Return the (x, y) coordinate for the center point of the cell that contains the specified text.  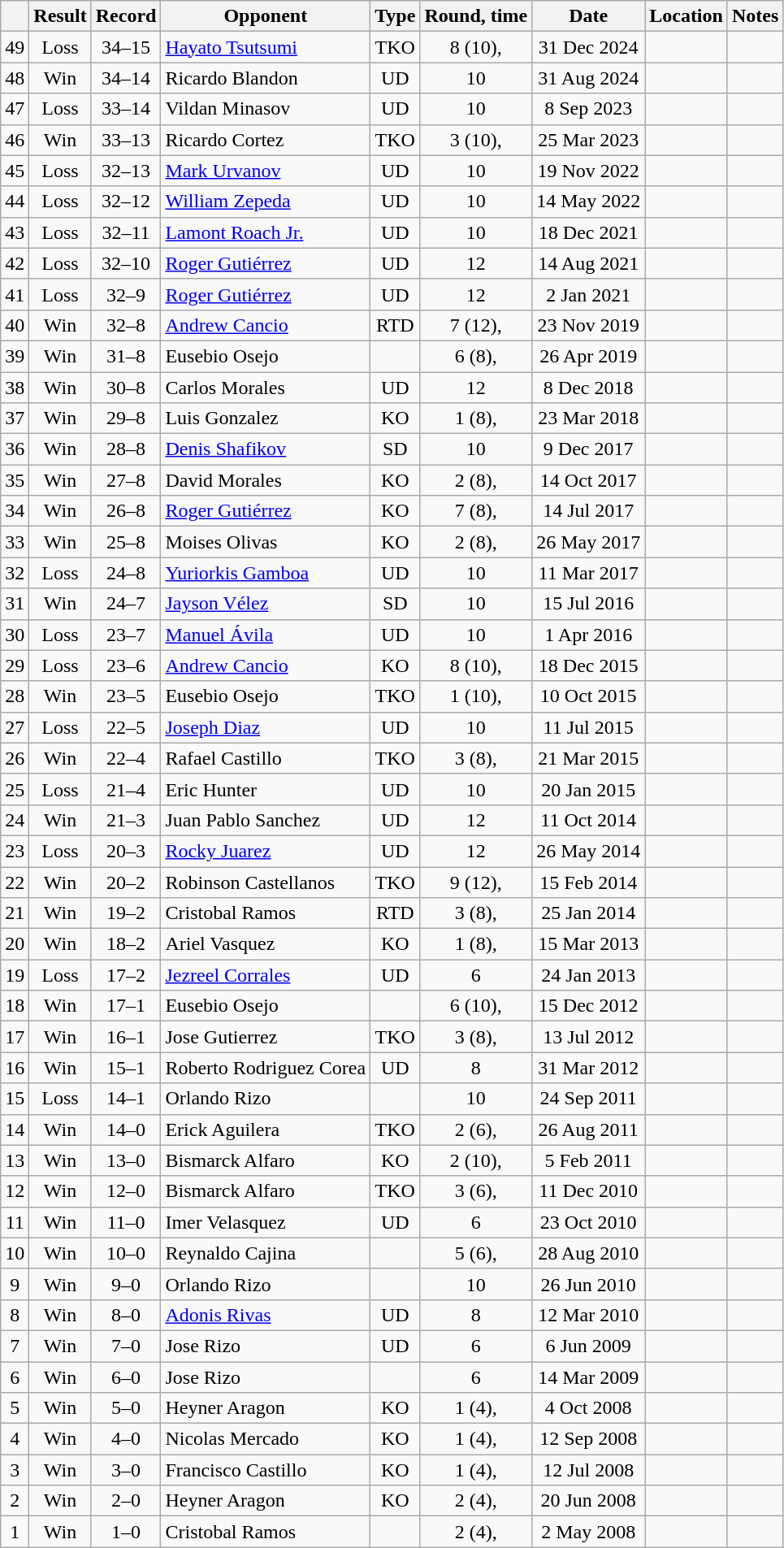
3 (6), (476, 1191)
20 Jun 2008 (588, 1501)
2 (6), (476, 1130)
32–12 (126, 202)
26 May 2017 (588, 542)
Location (687, 16)
22–4 (126, 758)
33 (15, 542)
Yuriorkis Gamboa (266, 573)
24–8 (126, 573)
6 (10), (476, 1006)
2 May 2008 (588, 1532)
2 (15, 1501)
3–0 (126, 1470)
4 (15, 1439)
Reynaldo Cajina (266, 1253)
35 (15, 480)
17–2 (126, 975)
12 Sep 2008 (588, 1439)
13–0 (126, 1160)
1 (10), (476, 696)
Carlos Morales (266, 388)
Ariel Vasquez (266, 944)
11 Jul 2015 (588, 727)
5–0 (126, 1408)
Eric Hunter (266, 789)
27–8 (126, 480)
2 Jan 2021 (588, 294)
12 Mar 2010 (588, 1315)
Rafael Castillo (266, 758)
25 (15, 789)
11 (15, 1222)
18 Dec 2015 (588, 666)
16 (15, 1068)
14 Mar 2009 (588, 1377)
49 (15, 47)
19–2 (126, 913)
Moises Olivas (266, 542)
23 Oct 2010 (588, 1222)
20 Jan 2015 (588, 789)
25–8 (126, 542)
Record (126, 16)
11–0 (126, 1222)
Nicolas Mercado (266, 1439)
9 (12), (476, 882)
David Morales (266, 480)
Round, time (476, 16)
21–3 (126, 820)
5 (15, 1408)
11 Oct 2014 (588, 820)
27 (15, 727)
Jose Gutierrez (266, 1037)
6 (8), (476, 356)
31–8 (126, 356)
47 (15, 109)
William Zepeda (266, 202)
14 Oct 2017 (588, 480)
34 (15, 511)
26 May 2014 (588, 851)
17 (15, 1037)
7 (8), (476, 511)
24–7 (126, 604)
Manuel Ávila (266, 635)
48 (15, 78)
34–14 (126, 78)
39 (15, 356)
15–1 (126, 1068)
46 (15, 140)
23–7 (126, 635)
9 Dec 2017 (588, 449)
8–0 (126, 1315)
14 Jul 2017 (588, 511)
1 (15, 1532)
36 (15, 449)
32–8 (126, 325)
9–0 (126, 1284)
14 May 2022 (588, 202)
33–13 (126, 140)
40 (15, 325)
18–2 (126, 944)
41 (15, 294)
Ricardo Blandon (266, 78)
19 (15, 975)
Denis Shafikov (266, 449)
4–0 (126, 1439)
14 Aug 2021 (588, 263)
Hayato Tsutsumi (266, 47)
Jezreel Corrales (266, 975)
Notes (755, 16)
15 (15, 1099)
31 Dec 2024 (588, 47)
30 (15, 635)
31 Mar 2012 (588, 1068)
29 (15, 666)
14–0 (126, 1130)
26 (15, 758)
38 (15, 388)
26 Jun 2010 (588, 1284)
5 Feb 2011 (588, 1160)
23 (15, 851)
24 Jan 2013 (588, 975)
3 (10), (476, 140)
20 (15, 944)
22 (15, 882)
32–11 (126, 232)
23 Nov 2019 (588, 325)
20–2 (126, 882)
28 Aug 2010 (588, 1253)
6 Jun 2009 (588, 1346)
8 Dec 2018 (588, 388)
11 Dec 2010 (588, 1191)
32–10 (126, 263)
1 Apr 2016 (588, 635)
Luis Gonzalez (266, 418)
23–5 (126, 696)
13 Jul 2012 (588, 1037)
7 (12), (476, 325)
18 (15, 1006)
Vildan Minasov (266, 109)
12–0 (126, 1191)
23–6 (126, 666)
Roberto Rodriguez Corea (266, 1068)
26 Aug 2011 (588, 1130)
21–4 (126, 789)
8 Sep 2023 (588, 109)
18 Dec 2021 (588, 232)
21 (15, 913)
21 Mar 2015 (588, 758)
15 Dec 2012 (588, 1006)
Opponent (266, 16)
31 Aug 2024 (588, 78)
11 Mar 2017 (588, 573)
32–9 (126, 294)
Erick Aguilera (266, 1130)
10 Oct 2015 (588, 696)
Mark Urvanov (266, 171)
26 Apr 2019 (588, 356)
Result (60, 16)
28–8 (126, 449)
45 (15, 171)
28 (15, 696)
32 (15, 573)
Juan Pablo Sanchez (266, 820)
25 Mar 2023 (588, 140)
Robinson Castellanos (266, 882)
22–5 (126, 727)
37 (15, 418)
9 (15, 1284)
Date (588, 16)
Adonis Rivas (266, 1315)
2–0 (126, 1501)
26–8 (126, 511)
1–0 (126, 1532)
5 (6), (476, 1253)
15 Jul 2016 (588, 604)
19 Nov 2022 (588, 171)
15 Feb 2014 (588, 882)
43 (15, 232)
20–3 (126, 851)
42 (15, 263)
14 (15, 1130)
Jayson Vélez (266, 604)
Ricardo Cortez (266, 140)
16–1 (126, 1037)
34–15 (126, 47)
24 Sep 2011 (588, 1099)
3 (15, 1470)
44 (15, 202)
31 (15, 604)
12 Jul 2008 (588, 1470)
13 (15, 1160)
7–0 (126, 1346)
33–14 (126, 109)
14–1 (126, 1099)
2 (10), (476, 1160)
24 (15, 820)
30–8 (126, 388)
Imer Velasquez (266, 1222)
32–13 (126, 171)
Francisco Castillo (266, 1470)
7 (15, 1346)
Type (395, 16)
4 Oct 2008 (588, 1408)
Lamont Roach Jr. (266, 232)
Rocky Juarez (266, 851)
25 Jan 2014 (588, 913)
6–0 (126, 1377)
Joseph Diaz (266, 727)
17–1 (126, 1006)
29–8 (126, 418)
15 Mar 2013 (588, 944)
10–0 (126, 1253)
23 Mar 2018 (588, 418)
